Pinpoint the cell where the given text exists, returning its [X, Y] midpoint coordinate. 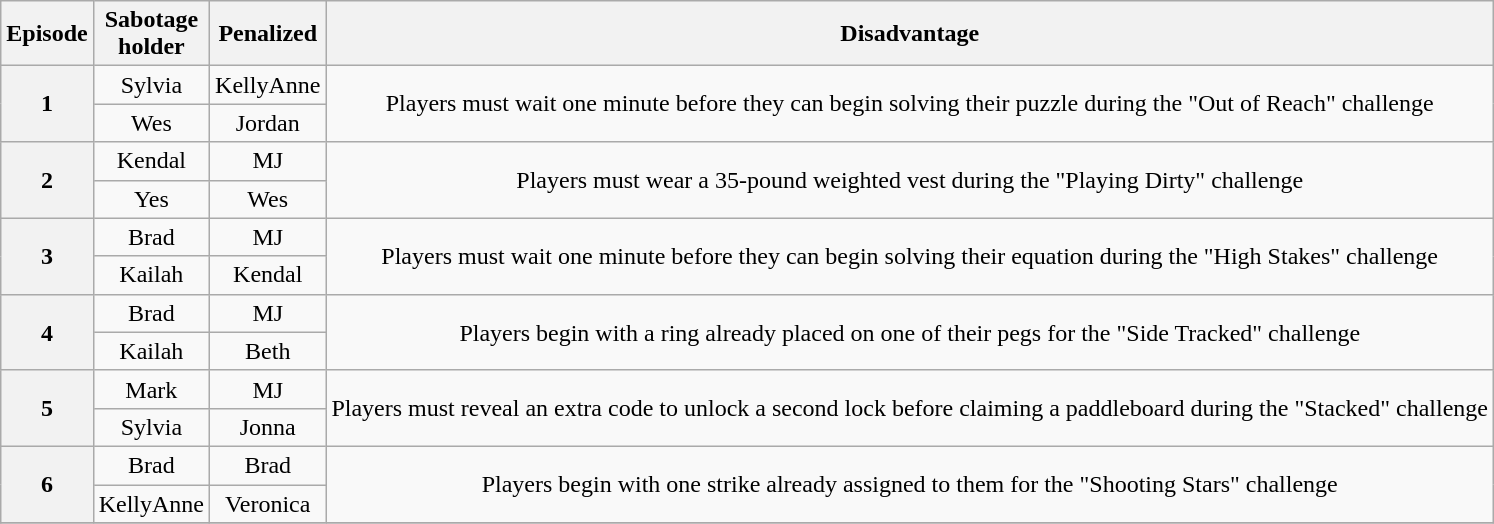
Players must wait one minute before they can begin solving their equation during the "High Stakes" challenge [910, 256]
Yes [151, 199]
Players begin with a ring already placed on one of their pegs for the "Side Tracked" challenge [910, 332]
Beth [268, 351]
Penalized [268, 34]
Players must reveal an extra code to unlock a second lock before claiming a paddleboard during the "Stacked" challenge [910, 408]
Jordan [268, 123]
6 [47, 484]
Players begin with one strike already assigned to them for the "Shooting Stars" challenge [910, 484]
Players must wait one minute before they can begin solving their puzzle during the "Out of Reach" challenge [910, 104]
Disadvantage [910, 34]
Veronica [268, 503]
Mark [151, 389]
2 [47, 180]
4 [47, 332]
Jonna [268, 427]
Episode [47, 34]
Sabotageholder [151, 34]
Players must wear a 35-pound weighted vest during the "Playing Dirty" challenge [910, 180]
1 [47, 104]
5 [47, 408]
3 [47, 256]
